Scan for the cell matching the given text and deliver its (X, Y) coordinate at center. 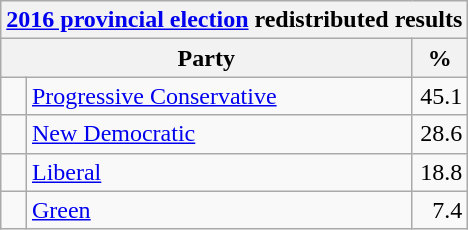
Liberal (218, 172)
Green (218, 210)
2016 provincial election redistributed results (234, 20)
New Democratic (218, 134)
% (440, 58)
Party (206, 58)
28.6 (440, 134)
Progressive Conservative (218, 96)
18.8 (440, 172)
7.4 (440, 210)
45.1 (440, 96)
